Provide the [X, Y] coordinate of the cell's center where the given text is located.  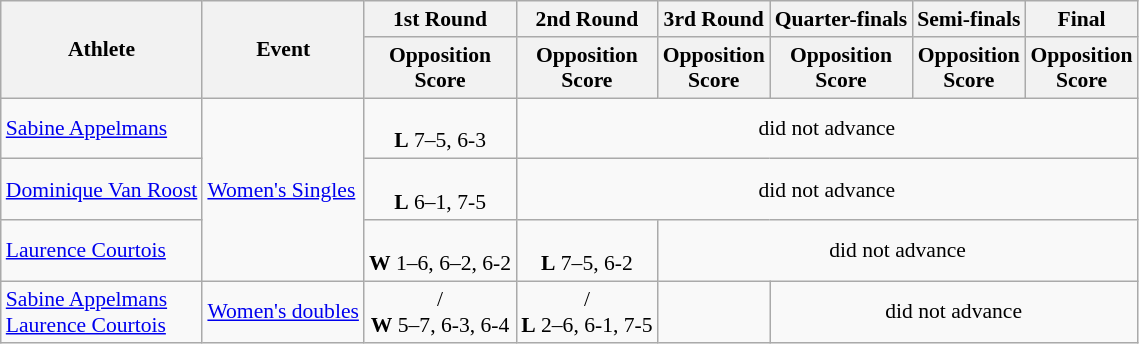
Sabine Appelmans [102, 128]
Quarter-finals [841, 19]
2nd Round [586, 19]
Women's Singles [283, 190]
L 7–5, 6-2 [586, 250]
Laurence Courtois [102, 250]
Athlete [102, 50]
3rd Round [714, 19]
/ L 2–6, 6-1, 7-5 [586, 312]
Sabine AppelmansLaurence Courtois [102, 312]
/ W 5–7, 6-3, 6-4 [440, 312]
Event [283, 50]
L 6–1, 7-5 [440, 190]
Final [1081, 19]
L 7–5, 6-3 [440, 128]
Semi-finals [968, 19]
Women's doubles [283, 312]
Dominique Van Roost [102, 190]
1st Round [440, 19]
W 1–6, 6–2, 6-2 [440, 250]
